Scan for the cell matching the given text and deliver its [X, Y] coordinate at center. 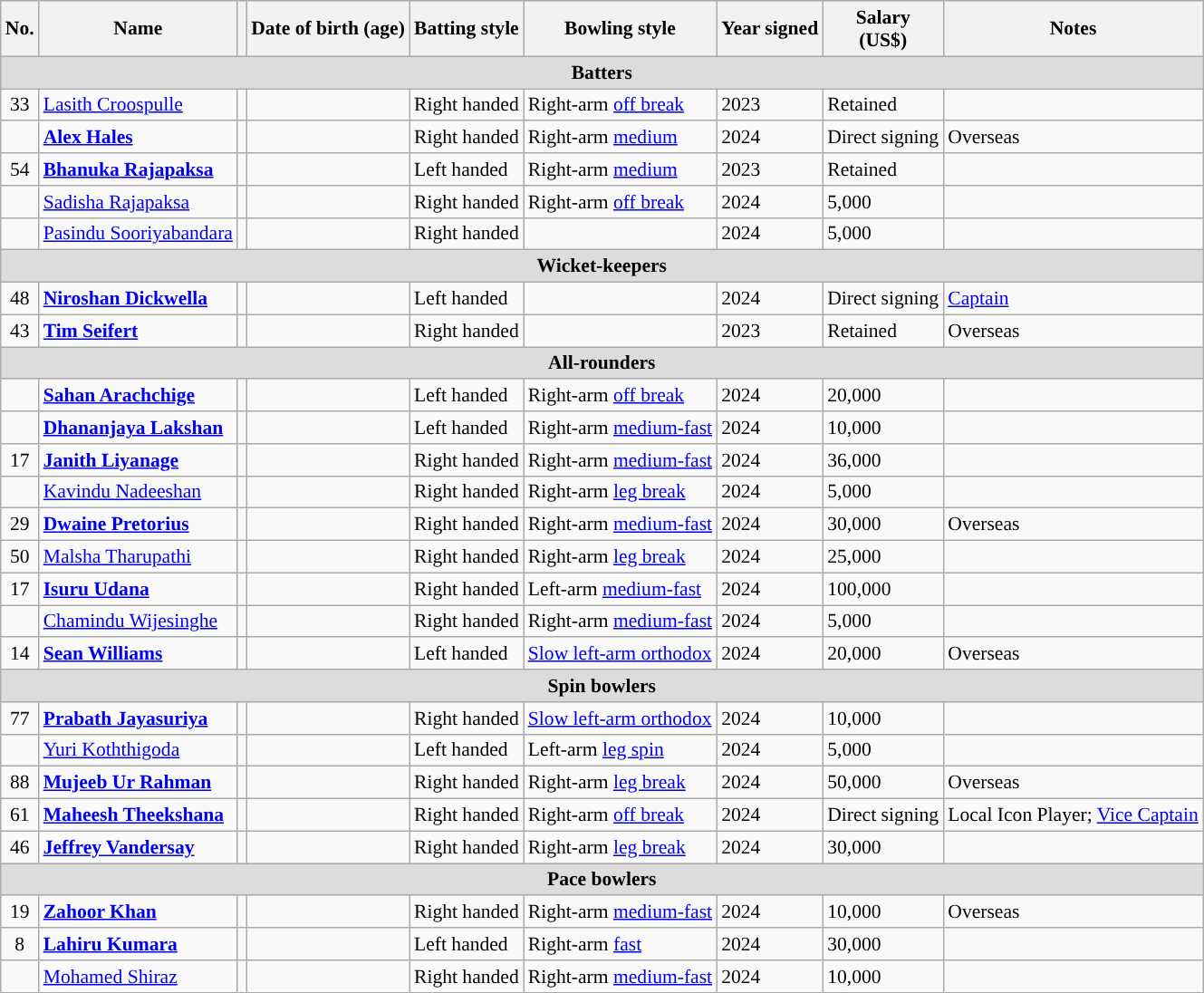
88 [20, 783]
Pasindu Sooriyabandara [138, 234]
Tim Seifert [138, 331]
50,000 [882, 783]
61 [20, 815]
29 [20, 525]
54 [20, 169]
25,000 [882, 557]
Lahiru Kumara [138, 944]
Year signed [770, 29]
Left-arm medium-fast [620, 589]
Kavindu Nadeeshan [138, 492]
Name [138, 29]
Mohamed Shiraz [138, 977]
19 [20, 912]
33 [20, 105]
Pace bowlers [602, 880]
48 [20, 299]
Isuru Udana [138, 589]
50 [20, 557]
Dwaine Pretorius [138, 525]
Maheesh Theekshana [138, 815]
8 [20, 944]
77 [20, 718]
Bowling style [620, 29]
Captain [1073, 299]
No. [20, 29]
14 [20, 654]
Date of birth (age) [328, 29]
Niroshan Dickwella [138, 299]
Local Icon Player; Vice Captain [1073, 815]
Dhananjaya Lakshan [138, 428]
Sean Williams [138, 654]
Batters [602, 72]
Janith Liyanage [138, 460]
Jeffrey Vandersay [138, 847]
Notes [1073, 29]
Right-arm fast [620, 944]
36,000 [882, 460]
Sahan Arachchige [138, 396]
46 [20, 847]
Left-arm leg spin [620, 750]
Sadisha Rajapaksa [138, 202]
Spin bowlers [602, 686]
Prabath Jayasuriya [138, 718]
Yuri Koththigoda [138, 750]
100,000 [882, 589]
Mujeeb Ur Rahman [138, 783]
Lasith Croospulle [138, 105]
Chamindu Wijesinghe [138, 622]
Alex Hales [138, 138]
Salary (US$) [882, 29]
Batting style [467, 29]
All-rounders [602, 363]
Malsha Tharupathi [138, 557]
43 [20, 331]
Wicket-keepers [602, 266]
Zahoor Khan [138, 912]
Bhanuka Rajapaksa [138, 169]
